Capture the cell that displays the provided text and extract its [X, Y] central coordinate. 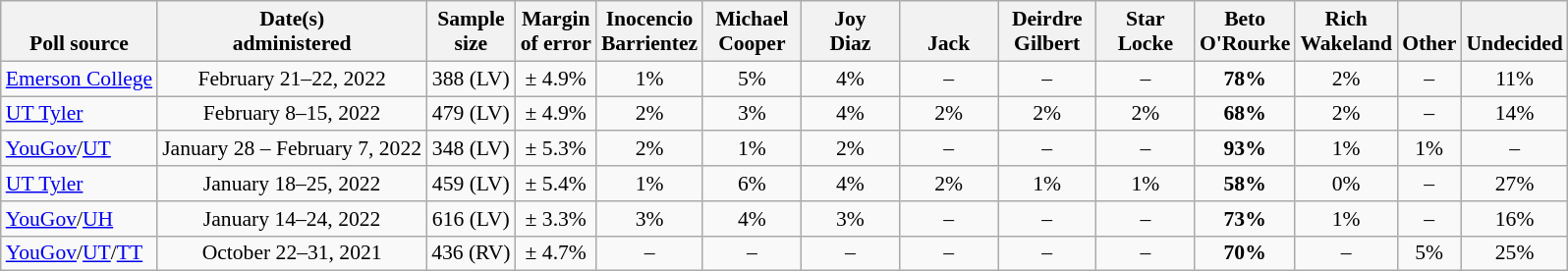
YouGov/UT/TT [79, 253]
InocencioBarrientez [649, 31]
58% [1245, 184]
± 3.3% [556, 219]
11% [1514, 79]
70% [1245, 253]
Other [1428, 31]
459 (LV) [472, 184]
± 4.7% [556, 253]
25% [1514, 253]
348 (LV) [472, 149]
January 18–25, 2022 [292, 184]
RichWakeland [1346, 31]
± 5.4% [556, 184]
68% [1245, 114]
6% [752, 184]
MichaelCooper [752, 31]
78% [1245, 79]
436 (RV) [472, 253]
388 (LV) [472, 79]
DeirdreGilbert [1047, 31]
27% [1514, 184]
Samplesize [472, 31]
February 8–15, 2022 [292, 114]
± 5.3% [556, 149]
January 14–24, 2022 [292, 219]
YouGov/UT [79, 149]
Date(s)administered [292, 31]
479 (LV) [472, 114]
Marginof error [556, 31]
Poll source [79, 31]
January 28 – February 7, 2022 [292, 149]
0% [1346, 184]
Undecided [1514, 31]
Jack [949, 31]
16% [1514, 219]
BetoO'Rourke [1245, 31]
JoyDiaz [850, 31]
93% [1245, 149]
YouGov/UH [79, 219]
Emerson College [79, 79]
73% [1245, 219]
February 21–22, 2022 [292, 79]
October 22–31, 2021 [292, 253]
616 (LV) [472, 219]
14% [1514, 114]
StarLocke [1146, 31]
